Search for the cell housing the specified text and yield its [X, Y] center coordinate. 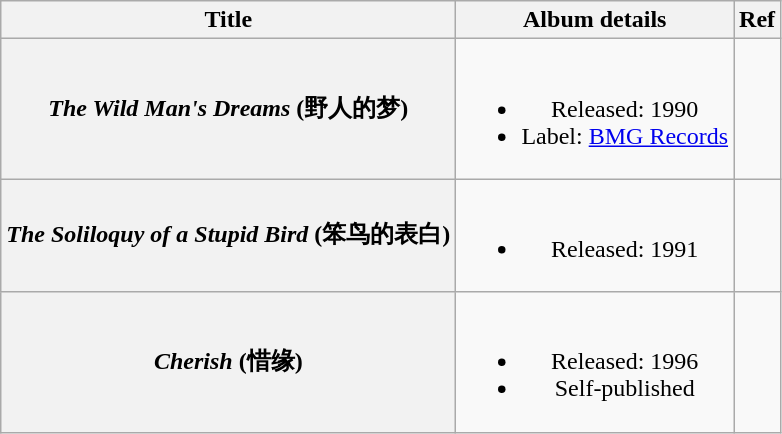
Released: 1991 [595, 236]
Released: 1996Self-published [595, 362]
The Soliloquy of a Stupid Bird (笨鸟的表白) [228, 236]
Cherish (惜缘) [228, 362]
Released: 1990Label: BMG Records [595, 109]
Title [228, 20]
Album details [595, 20]
Ref [758, 20]
The Wild Man's Dreams (野人的梦) [228, 109]
